Capture the cell that displays the provided text and extract its (X, Y) central coordinate. 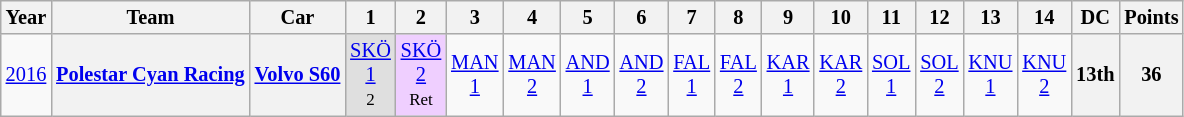
Car (298, 17)
KNU1 (990, 75)
KAR1 (788, 75)
13th (1095, 75)
3 (474, 17)
SKÖ2Ret (421, 75)
13 (990, 17)
DC (1095, 17)
AND2 (642, 75)
36 (1151, 75)
8 (738, 17)
5 (588, 17)
SOL2 (939, 75)
2016 (26, 75)
KAR2 (840, 75)
14 (1044, 17)
SKÖ12 (370, 75)
AND1 (588, 75)
10 (840, 17)
MAN2 (532, 75)
Team (150, 17)
6 (642, 17)
FAL1 (692, 75)
SOL1 (891, 75)
7 (692, 17)
FAL2 (738, 75)
Volvo S60 (298, 75)
9 (788, 17)
Points (1151, 17)
KNU2 (1044, 75)
MAN1 (474, 75)
Year (26, 17)
4 (532, 17)
12 (939, 17)
2 (421, 17)
Polestar Cyan Racing (150, 75)
1 (370, 17)
11 (891, 17)
